Pinpoint the cell where the given text exists, returning its [x, y] midpoint coordinate. 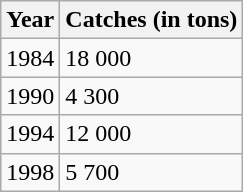
4 300 [152, 96]
1984 [30, 58]
5 700 [152, 172]
Catches (in tons) [152, 20]
1994 [30, 134]
Year [30, 20]
18 000 [152, 58]
1998 [30, 172]
12 000 [152, 134]
1990 [30, 96]
